For the text-containing cell, return its midpoint in (x, y) coordinate format. 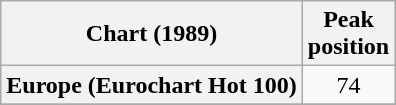
74 (348, 85)
Peakposition (348, 34)
Europe (Eurochart Hot 100) (152, 85)
Chart (1989) (152, 34)
